From the cell containing the given text, extract its center point as [X, Y] coordinate. 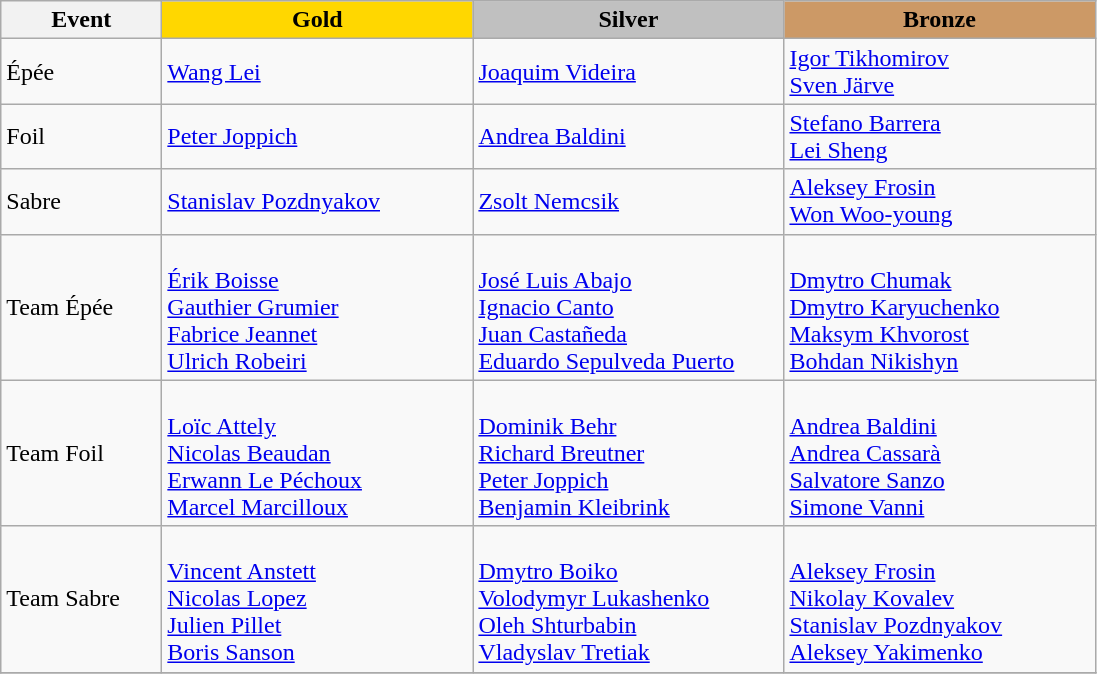
Vincent Anstett Nicolas Lopez Julien Pillet Boris Sanson [318, 599]
Silver [628, 20]
Andrea Baldini [628, 136]
Team Épée [82, 307]
Dmytro Chumak Dmytro Karyuchenko Maksym Khvorost Bohdan Nikishyn [940, 307]
Dmytro Boiko Volodymyr Lukashenko Oleh Shturbabin Vladyslav Tretiak [628, 599]
Event [82, 20]
Érik Boisse Gauthier Grumier Fabrice Jeannet Ulrich Robeiri [318, 307]
Peter Joppich [318, 136]
Loïc Attely Nicolas Beaudan Erwann Le Péchoux Marcel Marcilloux [318, 453]
Stanislav Pozdnyakov [318, 202]
Aleksey Frosin Nikolay Kovalev Stanislav Pozdnyakov Aleksey Yakimenko [940, 599]
Zsolt Nemcsik [628, 202]
Stefano Barrera Lei Sheng [940, 136]
Sabre [82, 202]
Bronze [940, 20]
Aleksey Frosin Won Woo-young [940, 202]
Dominik Behr Richard Breutner Peter Joppich Benjamin Kleibrink [628, 453]
José Luis Abajo Ignacio Canto Juan Castañeda Eduardo Sepulveda Puerto [628, 307]
Wang Lei [318, 72]
Foil [82, 136]
Igor Tikhomirov Sven Järve [940, 72]
Andrea Baldini Andrea Cassarà Salvatore Sanzo Simone Vanni [940, 453]
Team Sabre [82, 599]
Gold [318, 20]
Team Foil [82, 453]
Joaquim Videira [628, 72]
Épée [82, 72]
